Return the [X, Y] coordinate for the center point of the cell that contains the specified text.  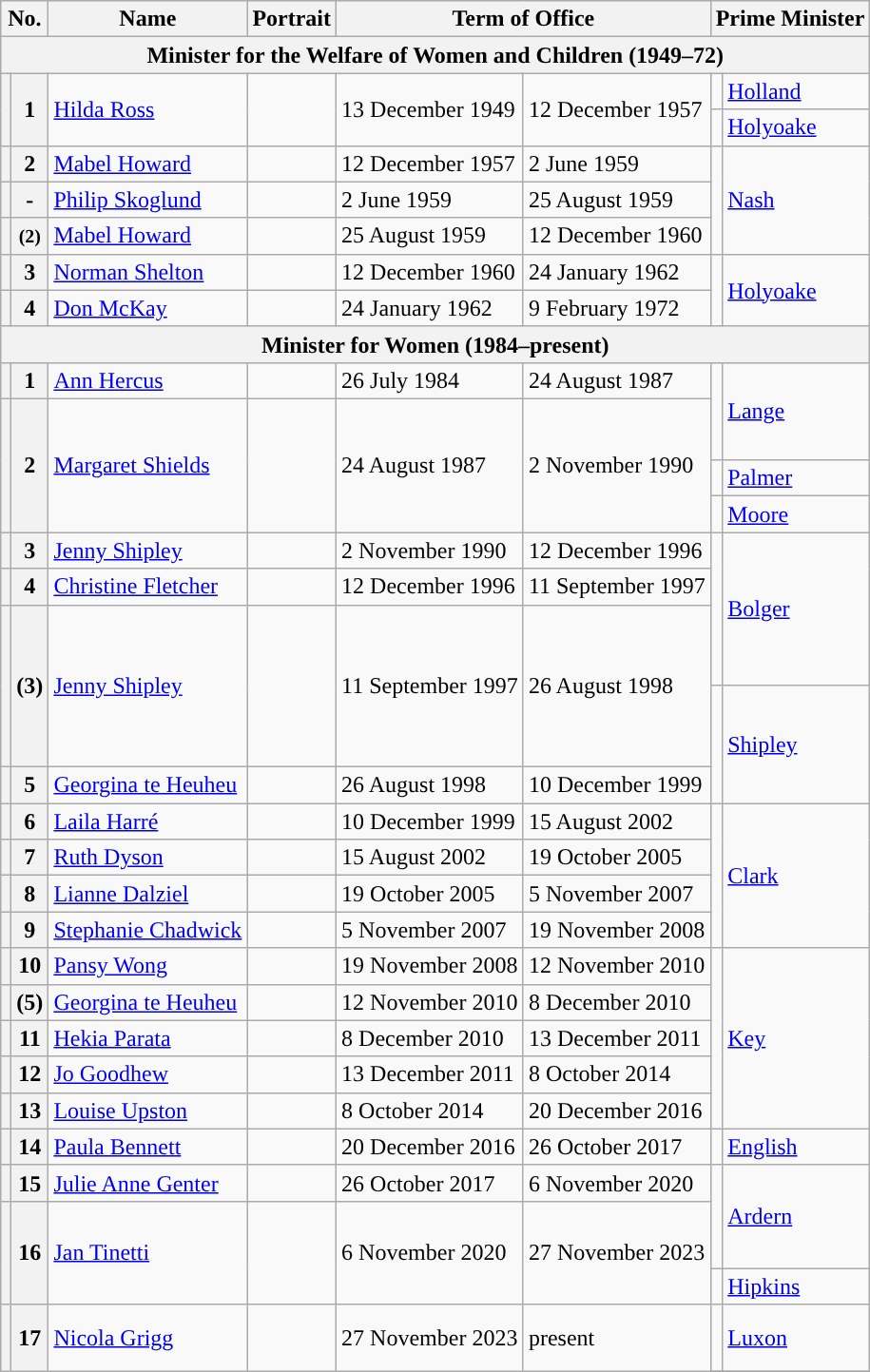
(5) [30, 1002]
Clark [797, 876]
Hilda Ross [148, 109]
Ardern [797, 1216]
Paula Bennett [148, 1147]
Margaret Shields [148, 465]
Ruth Dyson [148, 858]
17 [30, 1338]
Pansy Wong [148, 966]
Hekia Parata [148, 1038]
Norman Shelton [148, 272]
Stephanie Chadwick [148, 930]
Louise Upston [148, 1111]
Don McKay [148, 308]
13 [30, 1111]
Portrait [292, 19]
Nicola Grigg [148, 1338]
13 December 1949 [430, 109]
Holland [797, 91]
14 [30, 1147]
Christine Fletcher [148, 587]
Jan Tinetti [148, 1252]
Julie Anne Genter [148, 1183]
- [30, 200]
Palmer [797, 478]
Prime Minister [790, 19]
present [616, 1338]
Term of Office [524, 19]
Lianne Dalziel [148, 894]
No. [25, 19]
Name [148, 19]
Jo Goodhew [148, 1074]
Shipley [797, 744]
Lange [797, 411]
Ann Hercus [148, 380]
26 July 1984 [430, 380]
16 [30, 1252]
Hipkins [797, 1286]
6 [30, 821]
Laila Harré [148, 821]
11 [30, 1038]
Nash [797, 200]
Bolger [797, 609]
15 [30, 1183]
Luxon [797, 1338]
Key [797, 1038]
(2) [30, 236]
English [797, 1147]
Minister for the Welfare of Women and Children (1949–72) [435, 55]
(3) [30, 686]
9 [30, 930]
12 [30, 1074]
Philip Skoglund [148, 200]
8 [30, 894]
Minister for Women (1984–present) [435, 344]
5 [30, 785]
Moore [797, 514]
10 [30, 966]
7 [30, 858]
9 February 1972 [616, 308]
